Locate the cell with the specified text and output its (x, y) center coordinate. 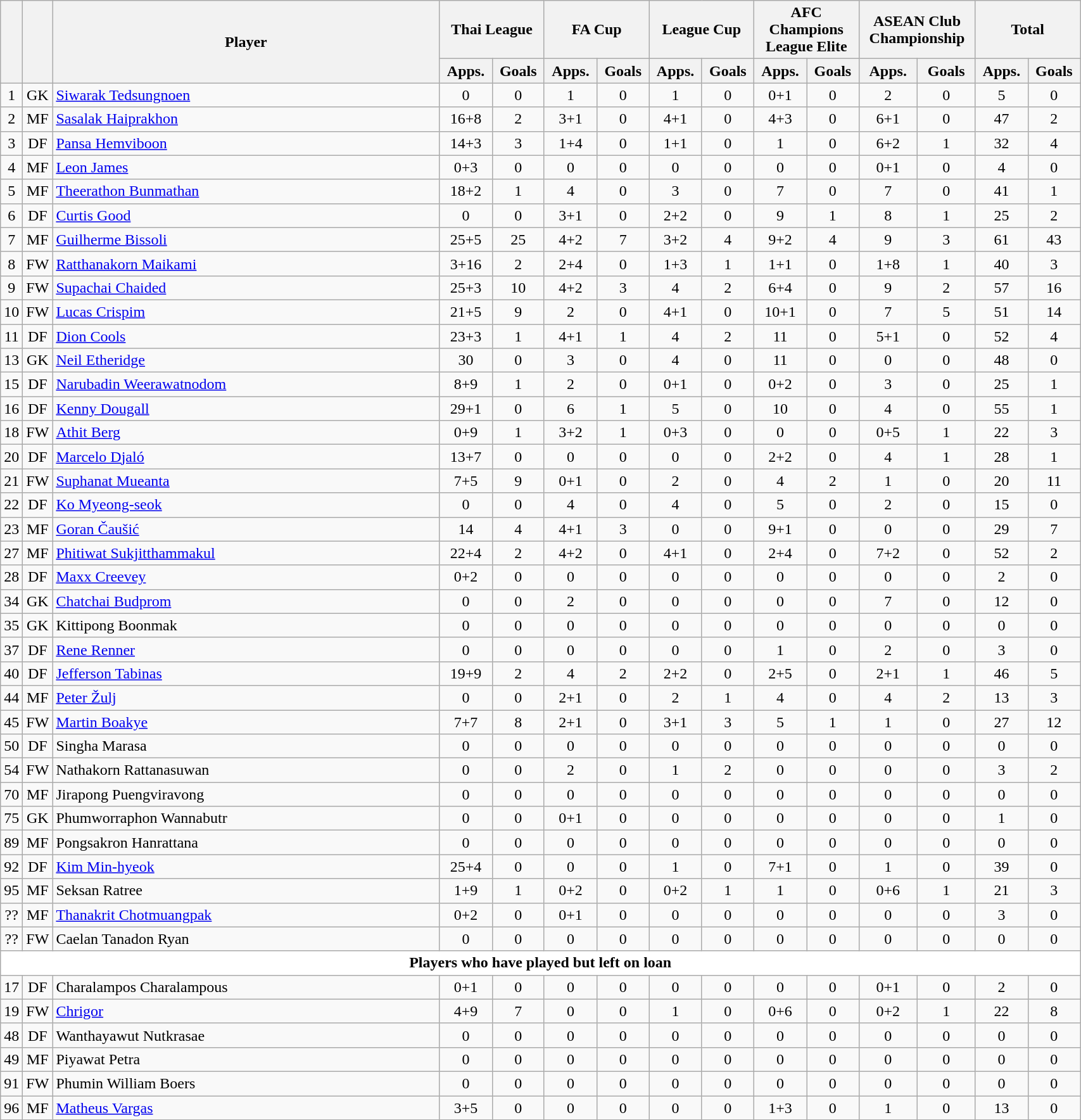
Goran Čaušić (246, 529)
45 (11, 722)
57 (1002, 288)
92 (11, 867)
Piyawat Petra (246, 1059)
7+5 (466, 481)
Players who have played but left on loan (541, 963)
4+9 (466, 1011)
Siwarak Tedsungnoen (246, 95)
League Cup (702, 30)
Phumworraphon Wannabutr (246, 818)
Chatchai Budprom (246, 601)
Lucas Crispim (246, 312)
Curtis Good (246, 215)
10+1 (780, 312)
1+9 (466, 891)
Kenny Dougall (246, 409)
18+2 (466, 191)
89 (11, 843)
35 (11, 625)
Charalampos Charalampous (246, 987)
75 (11, 818)
Rene Renner (246, 649)
Phumin William Boers (246, 1083)
3+16 (466, 264)
Maxx Creevey (246, 577)
95 (11, 891)
Neil Etheridge (246, 360)
FA Cup (597, 30)
22+4 (466, 553)
25+5 (466, 239)
Chrigor (246, 1011)
3+5 (466, 1108)
61 (1002, 239)
Wanthayawut Nutkrasae (246, 1035)
44 (11, 697)
21+5 (466, 312)
Narubadin Weerawatnodom (246, 385)
Athit Berg (246, 433)
39 (1002, 867)
4+3 (780, 119)
1+4 (570, 143)
1+8 (888, 264)
51 (1002, 312)
Martin Boakye (246, 722)
0+9 (466, 433)
Caelan Tanadon Ryan (246, 939)
34 (11, 601)
14+3 (466, 143)
8+9 (466, 385)
13+7 (466, 457)
Marcelo Djaló (246, 457)
46 (1002, 673)
Matheus Vargas (246, 1108)
2+5 (780, 673)
Sasalak Haiprakhon (246, 119)
Player (246, 42)
19+9 (466, 673)
32 (1002, 143)
Kim Min-hyeok (246, 867)
23 (11, 529)
25+3 (466, 288)
18 (11, 433)
Phitiwat Sukjitthammakul (246, 553)
6+2 (888, 143)
55 (1002, 409)
47 (1002, 119)
Jefferson Tabinas (246, 673)
9+2 (780, 239)
23+3 (466, 336)
0+5 (888, 433)
AFC Champions League Elite (806, 30)
6+1 (888, 119)
54 (11, 770)
29 (1002, 529)
50 (11, 746)
7+1 (780, 867)
Total (1028, 30)
96 (11, 1108)
7+2 (888, 553)
Theerathon Bunmathan (246, 191)
25+4 (466, 867)
Ko Myeong-seok (246, 505)
Kittipong Boonmak (246, 625)
Nathakorn Rattanasuwan (246, 770)
37 (11, 649)
Dion Cools (246, 336)
19 (11, 1011)
91 (11, 1083)
17 (11, 987)
Singha Marasa (246, 746)
9+1 (780, 529)
70 (11, 794)
Seksan Ratree (246, 891)
Jirapong Puengviravong (246, 794)
Supachai Chaided (246, 288)
43 (1054, 239)
16+8 (466, 119)
Thanakrit Chotmuangpak (246, 915)
Suphanat Mueanta (246, 481)
30 (466, 360)
29+1 (466, 409)
ASEAN Club Championship (917, 30)
49 (11, 1059)
Thai League (492, 30)
Peter Žulj (246, 697)
7+7 (466, 722)
41 (1002, 191)
Ratthanakorn Maikami (246, 264)
6+4 (780, 288)
Pongsakron Hanrattana (246, 843)
Pansa Hemviboon (246, 143)
Leon James (246, 167)
Guilherme Bissoli (246, 239)
5+1 (888, 336)
